Return the (X, Y) coordinate for the center point of the cell that contains the specified text.  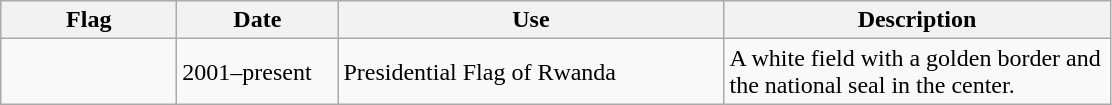
Use (531, 20)
A white field with a golden border and the national seal in the center. (917, 72)
2001–present (258, 72)
Presidential Flag of Rwanda (531, 72)
Flag (89, 20)
Date (258, 20)
Description (917, 20)
